Identify which cell holds the provided text, then report its [X, Y] central coordinate. 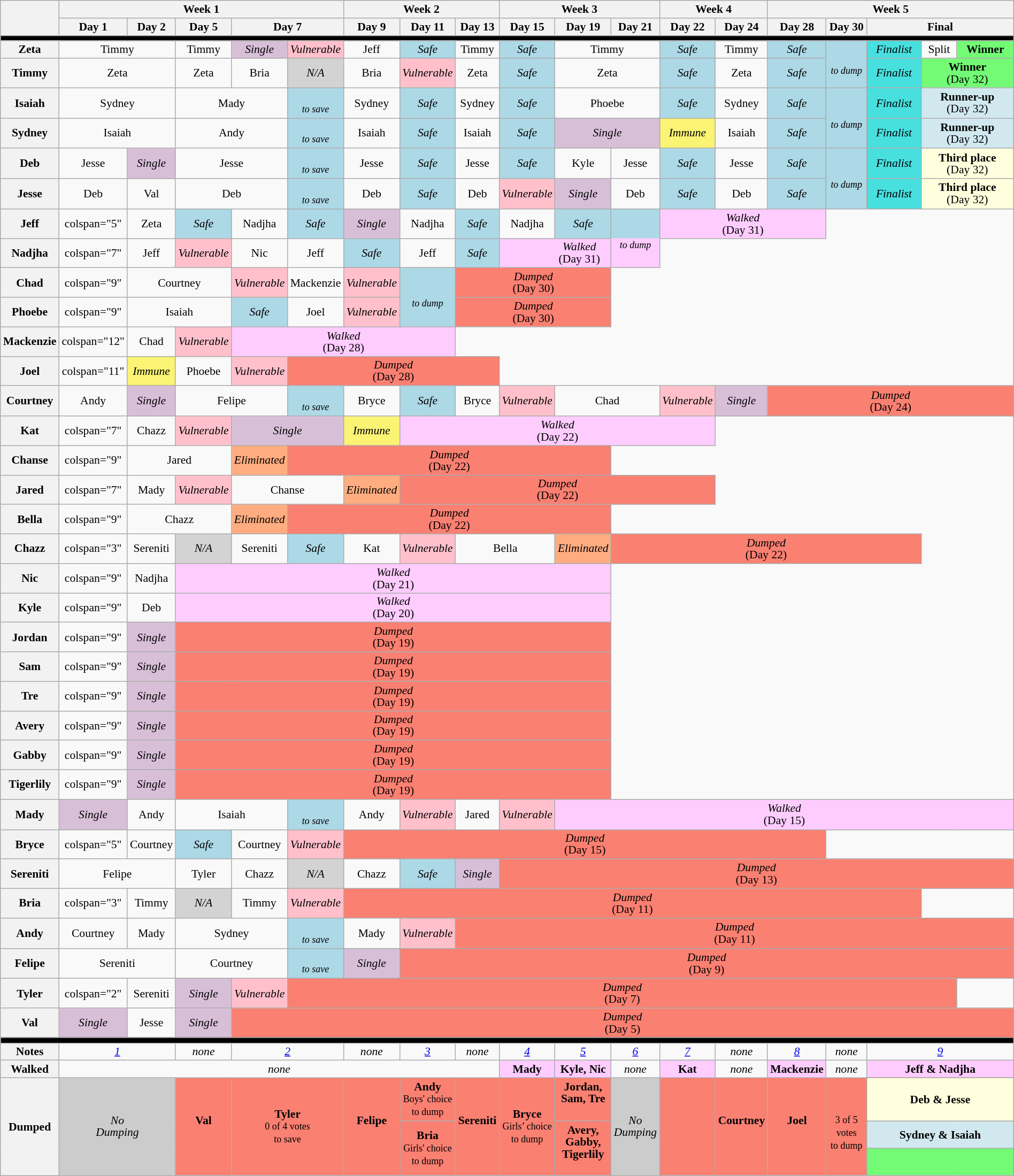
Day 28 [797, 27]
Notes [30, 1051]
Tyler0 of 4 votesto save [288, 1127]
Day 7 [288, 27]
colspan="2" [93, 994]
Jordan [30, 637]
Deb & Jesse [940, 1100]
BriaGirls' choiceto dump [427, 1148]
colspan="11" [93, 371]
Week 4 [713, 10]
Day 19 [583, 27]
Dumped(Day 13) [756, 874]
4 [527, 1051]
Day 15 [527, 27]
Walked(Day 28) [343, 341]
Final [940, 27]
Dumped(Day 15) [585, 844]
Dumped (Day 7) [623, 994]
Walked(Day 15) [784, 815]
Sydney & Isaiah [940, 1135]
Walked(Day 21) [393, 579]
Day 9 [371, 27]
7 [687, 1051]
Week 3 [579, 10]
Day 5 [203, 27]
Day 24 [742, 27]
Jordan, Sam, Tre [583, 1100]
Walked [30, 1070]
Day 13 [478, 27]
Dumped(Day 28) [394, 371]
2 [288, 1051]
Split [939, 50]
colspan="12" [93, 341]
BryceGirls’ choice to dump [527, 1127]
Walked(Day 22) [557, 431]
Kyle, Nic [583, 1070]
Day 22 [687, 27]
Day 1 [93, 27]
3 of 5 votesto dump [847, 1127]
Day 2 [151, 27]
Dumped [30, 1127]
6 [635, 1051]
Dumped(Day 24) [890, 401]
Week 1 [201, 10]
Walked(Day 20) [393, 608]
Dumped (Day 9) [706, 964]
Sam [30, 666]
Tigerlily [30, 785]
Avery [30, 725]
Day 30 [847, 27]
Dumped (Day 5) [623, 1023]
Gabby [30, 755]
Avery, Gabby, Tigerlily [583, 1148]
3 [427, 1051]
Week 5 [890, 10]
Winner (Day 32) [967, 73]
Tre [30, 696]
Jeff & Nadjha [940, 1070]
Day 11 [427, 27]
Day 21 [635, 27]
8 [797, 1051]
1 [117, 1051]
AndyBoys' choiceto dump [427, 1100]
5 [583, 1051]
Week 2 [421, 10]
Winner [985, 50]
9 [940, 1051]
